Capture the cell that displays the provided text and extract its [x, y] central coordinate. 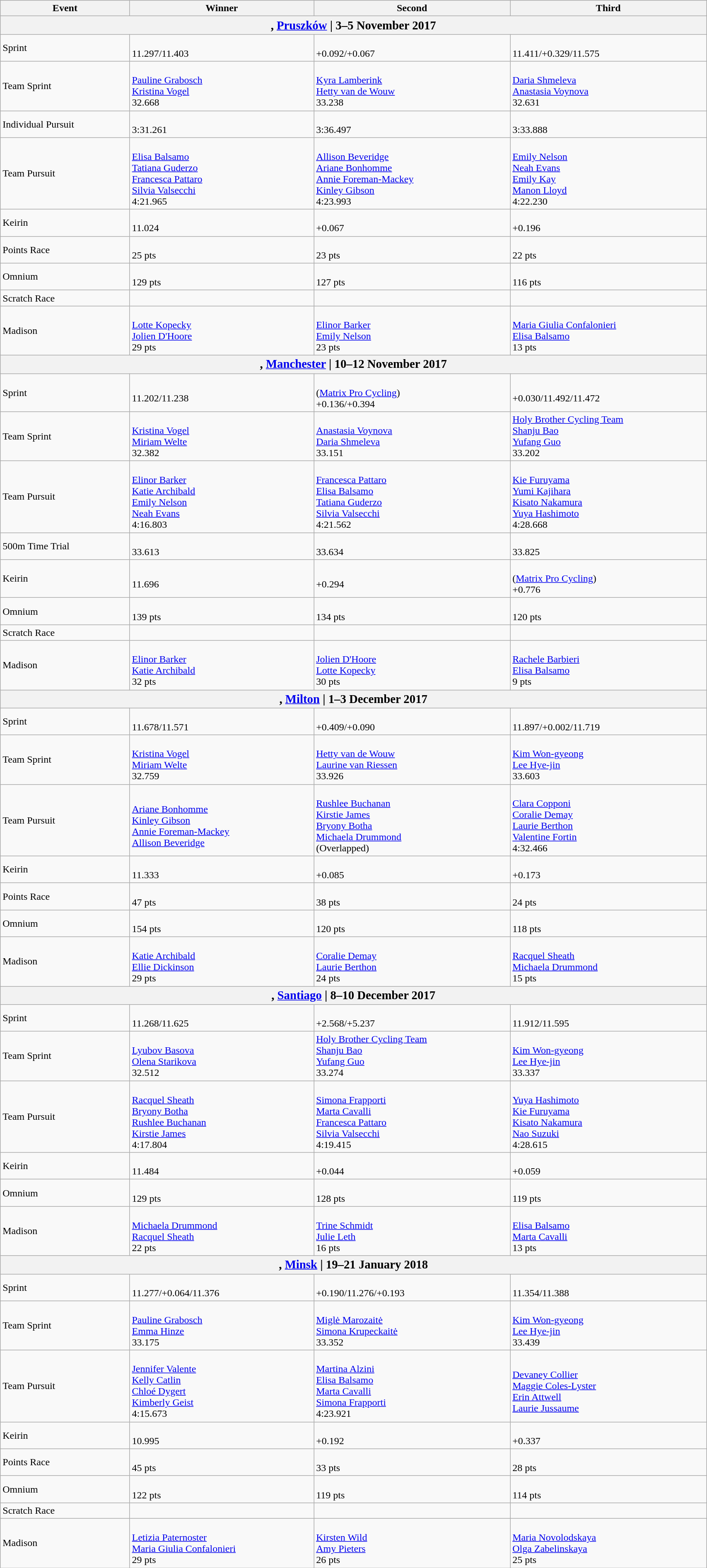
11.897/+0.002/11.719 [608, 722]
Jolien D'HooreLotte Kopecky30 pts [412, 665]
Elinor BarkerKatie Archibald32 pts [222, 665]
33.634 [412, 546]
Maria Giulia ConfalonieriElisa Balsamo13 pts [608, 331]
127 pts [412, 277]
Coralie DemayLaurie Berthon24 pts [412, 961]
Winner [222, 8]
154 pts [222, 923]
33 pts [412, 1462]
Miglė MarozaitėSimona Krupeckaitė33.352 [412, 1326]
33.825 [608, 546]
Devaney CollierMaggie Coles-LysterErin AttwellLaurie Jussaume [608, 1386]
Elisa BalsamoTatiana GuderzoFrancesca PattaroSilvia Valsecchi4:21.965 [222, 173]
11.484 [222, 1166]
+0.409/+0.090 [412, 722]
, Manchester | 10–12 November 2017 [354, 364]
Holy Brother Cycling TeamShanju BaoYufang Guo33.274 [412, 1056]
Clara CopponiCoralie DemayLaurie BerthonValentine Fortin4:32.466 [608, 820]
Racquel SheathBryony BothaRushlee BuchananKirstie James4:17.804 [222, 1117]
+0.092/+0.067 [412, 48]
3:36.497 [412, 124]
Kim Won-gyeongLee Hye-jin33.337 [608, 1056]
+0.030/11.492/11.472 [608, 393]
Kim Won-gyeongLee Hye-jin33.603 [608, 760]
10.995 [222, 1435]
11.024 [222, 223]
Trine SchmidtJulie Leth16 pts [412, 1231]
Kristina VogelMiriam Welte32.759 [222, 760]
11.354/11.388 [608, 1288]
118 pts [608, 923]
Kie FuruyamaYumi KajiharaKisato NakamuraYuya Hashimoto4:28.668 [608, 497]
11.333 [222, 869]
Lyubov BasovaOlena Starikova32.512 [222, 1056]
, Santiago | 8–10 December 2017 [354, 995]
Rachele BarbieriElisa Balsamo9 pts [608, 665]
Event [65, 8]
(Matrix Pro Cycling)+0.136/+0.394 [412, 393]
47 pts [222, 896]
38 pts [412, 896]
+0.190/11.276/+0.193 [412, 1288]
+0.059 [608, 1166]
Kirsten WildAmy Pieters26 pts [412, 1543]
134 pts [412, 611]
(Matrix Pro Cycling)+0.776 [608, 579]
3:31.261 [222, 124]
Pauline GraboschEmma Hinze33.175 [222, 1326]
Katie ArchibaldEllie Dickinson29 pts [222, 961]
Michaela DrummondRacquel Sheath22 pts [222, 1231]
114 pts [608, 1489]
, Milton | 1–3 December 2017 [354, 699]
+0.173 [608, 869]
Holy Brother Cycling TeamShanju BaoYufang Guo33.202 [608, 437]
Elinor BarkerKatie ArchibaldEmily NelsonNeah Evans4:16.803 [222, 497]
22 pts [608, 249]
11.912/11.595 [608, 1018]
3:33.888 [608, 124]
+0.196 [608, 223]
122 pts [222, 1489]
Kristina VogelMiriam Welte32.382 [222, 437]
+2.568/+5.237 [412, 1018]
+0.294 [412, 579]
Individual Pursuit [65, 124]
+0.067 [412, 223]
Maria NovolodskayaOlga Zabelinskaya25 pts [608, 1543]
Second [412, 8]
500m Time Trial [65, 546]
128 pts [412, 1193]
Hetty van de WouwLaurine van Riessen33.926 [412, 760]
139 pts [222, 611]
Racquel SheathMichaela Drummond15 pts [608, 961]
Kyra LamberinkHetty van de Wouw33.238 [412, 86]
11.411/+0.329/11.575 [608, 48]
11.678/11.571 [222, 722]
Anastasia VoynovaDaria Shmeleva33.151 [412, 437]
Rushlee BuchananKirstie JamesBryony BothaMichaela Drummond(Overlapped) [412, 820]
Martina AlziniElisa BalsamoMarta CavalliSimona Frapporti4:23.921 [412, 1386]
Emily NelsonNeah EvansEmily KayManon Lloyd4:22.230 [608, 173]
25 pts [222, 249]
Daria ShmelevaAnastasia Voynova32.631 [608, 86]
23 pts [412, 249]
11.268/11.625 [222, 1018]
Letizia PaternosterMaria Giulia Confalonieri29 pts [222, 1543]
Pauline GraboschKristina Vogel32.668 [222, 86]
Simona FrapportiMarta CavalliFrancesca PattaroSilvia Valsecchi4:19.415 [412, 1117]
45 pts [222, 1462]
11.277/+0.064/11.376 [222, 1288]
Elinor BarkerEmily Nelson23 pts [412, 331]
116 pts [608, 277]
Allison BeveridgeAriane BonhommeAnnie Foreman-MackeyKinley Gibson4:23.993 [412, 173]
+0.085 [412, 869]
11.297/11.403 [222, 48]
Francesca PattaroElisa BalsamoTatiana GuderzoSilvia Valsecchi4:21.562 [412, 497]
11.202/11.238 [222, 393]
, Pruszków | 3–5 November 2017 [354, 25]
Lotte KopeckyJolien D'Hoore29 pts [222, 331]
Elisa BalsamoMarta Cavalli13 pts [608, 1231]
Kim Won-gyeongLee Hye-jin33.439 [608, 1326]
28 pts [608, 1462]
33.613 [222, 546]
, Minsk | 19–21 January 2018 [354, 1265]
Ariane BonhommeKinley GibsonAnnie Foreman-MackeyAllison Beveridge [222, 820]
+0.192 [412, 1435]
+0.337 [608, 1435]
24 pts [608, 896]
Jennifer ValenteKelly CatlinChloé DygertKimberly Geist4:15.673 [222, 1386]
+0.044 [412, 1166]
11.696 [222, 579]
Yuya HashimotoKie FuruyamaKisato NakamuraNao Suzuki4:28.615 [608, 1117]
Third [608, 8]
